Return the (x, y) coordinate for the center point of the cell that contains the specified text.  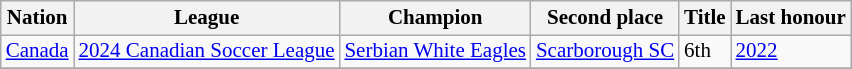
Second place (605, 18)
6th (705, 52)
Title (705, 18)
Canada (38, 52)
Champion (434, 18)
League (207, 18)
Last honour (791, 18)
2022 (791, 52)
Scarborough SC (605, 52)
Serbian White Eagles (434, 52)
2024 Canadian Soccer League (207, 52)
Nation (38, 18)
